Output the (x, y) coordinate of the center of the cell containing the given text.  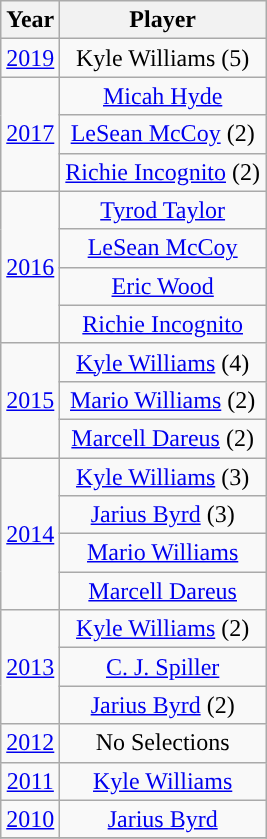
Kyle Williams (2) (163, 629)
2013 (30, 667)
C. J. Spiller (163, 667)
2017 (30, 134)
Jarius Byrd (2) (163, 705)
Kyle Williams (5) (163, 58)
Kyle Williams (163, 781)
Kyle Williams (3) (163, 477)
2014 (30, 534)
Richie Incognito (163, 324)
Year (30, 20)
Marcell Dareus (163, 591)
2016 (30, 267)
LeSean McCoy (163, 248)
Jarius Byrd (3) (163, 515)
Mario Williams (163, 553)
Tyrod Taylor (163, 210)
Richie Incognito (2) (163, 172)
Mario Williams (2) (163, 400)
LeSean McCoy (2) (163, 134)
Eric Wood (163, 286)
2019 (30, 58)
Kyle Williams (4) (163, 362)
Player (163, 20)
No Selections (163, 743)
2011 (30, 781)
2015 (30, 400)
2012 (30, 743)
Marcell Dareus (2) (163, 438)
2010 (30, 819)
Micah Hyde (163, 96)
Jarius Byrd (163, 819)
